Extract the (X, Y) coordinate from the center of the cell holding the provided text.  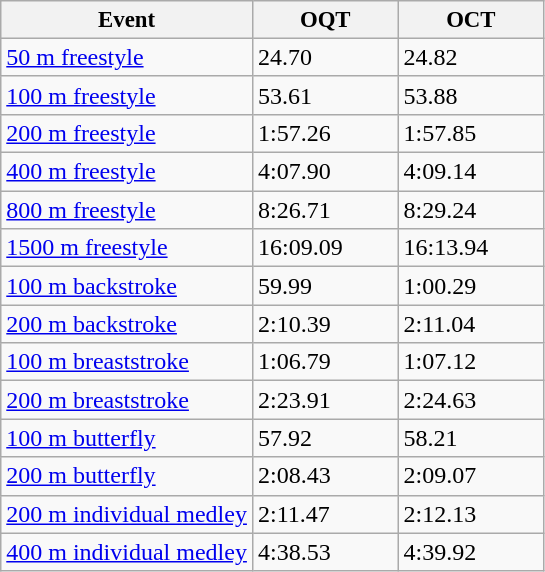
24.82 (471, 57)
53.61 (325, 95)
Event (127, 20)
100 m butterfly (127, 438)
2:11.47 (325, 514)
50 m freestyle (127, 57)
8:29.24 (471, 210)
58.21 (471, 438)
53.88 (471, 95)
8:26.71 (325, 210)
200 m freestyle (127, 133)
2:24.63 (471, 400)
4:39.92 (471, 552)
2:09.07 (471, 476)
4:38.53 (325, 552)
100 m backstroke (127, 286)
400 m freestyle (127, 172)
OQT (325, 20)
OCT (471, 20)
2:11.04 (471, 324)
24.70 (325, 57)
200 m backstroke (127, 324)
100 m breaststroke (127, 362)
2:23.91 (325, 400)
1:07.12 (471, 362)
1:57.85 (471, 133)
200 m butterfly (127, 476)
59.99 (325, 286)
16:09.09 (325, 248)
200 m individual medley (127, 514)
2:12.13 (471, 514)
2:10.39 (325, 324)
200 m breaststroke (127, 400)
100 m freestyle (127, 95)
4:07.90 (325, 172)
1:00.29 (471, 286)
2:08.43 (325, 476)
57.92 (325, 438)
1500 m freestyle (127, 248)
4:09.14 (471, 172)
400 m individual medley (127, 552)
1:06.79 (325, 362)
800 m freestyle (127, 210)
16:13.94 (471, 248)
1:57.26 (325, 133)
